Find where the given text appears and provide that cell's center as [x, y] coordinate. 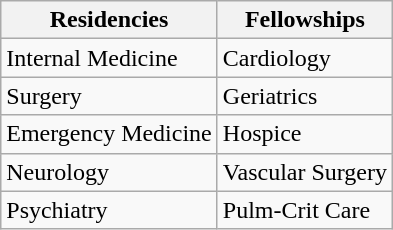
Emergency Medicine [110, 134]
Residencies [110, 20]
Fellowships [304, 20]
Vascular Surgery [304, 172]
Neurology [110, 172]
Geriatrics [304, 96]
Surgery [110, 96]
Internal Medicine [110, 58]
Hospice [304, 134]
Pulm-Crit Care [304, 210]
Cardiology [304, 58]
Psychiatry [110, 210]
